Provide the [X, Y] coordinate of the cell's center where the given text is located.  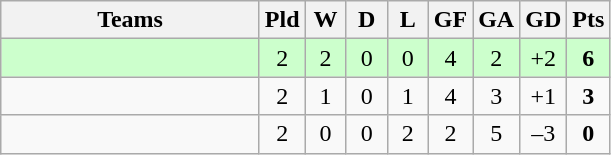
L [408, 20]
GD [544, 20]
–3 [544, 134]
GA [496, 20]
W [326, 20]
5 [496, 134]
D [366, 20]
Pld [282, 20]
GF [450, 20]
+1 [544, 96]
6 [588, 58]
+2 [544, 58]
Teams [130, 20]
Pts [588, 20]
